Detect which cell encompasses the target text, then output its [X, Y] center coordinate. 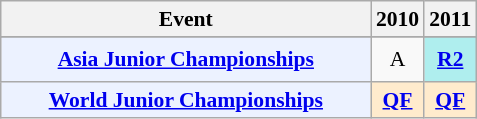
Asia Junior Championships [186, 60]
A [398, 60]
Event [186, 19]
World Junior Championships [186, 100]
R2 [450, 60]
2010 [398, 19]
2011 [450, 19]
